Search for the cell housing the specified text and yield its (x, y) center coordinate. 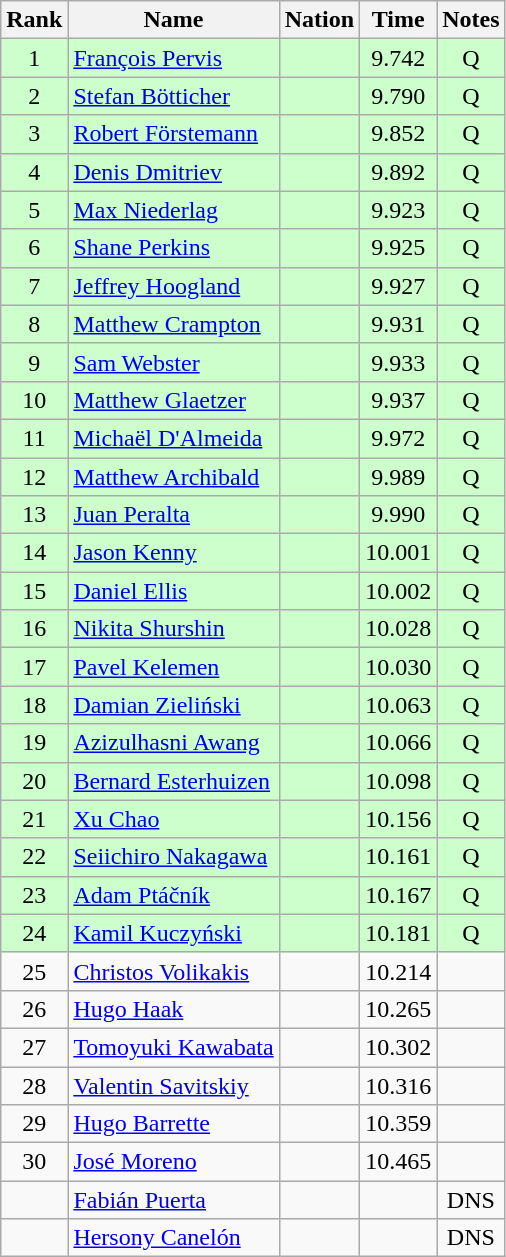
Max Niederlag (174, 210)
13 (34, 515)
10.316 (398, 1085)
9.925 (398, 248)
10.161 (398, 857)
15 (34, 591)
Azizulhasni Awang (174, 743)
José Moreno (174, 1162)
Stefan Bötticher (174, 96)
3 (34, 134)
9.990 (398, 515)
Time (398, 20)
Michaël D'Almeida (174, 438)
10.030 (398, 667)
10.214 (398, 971)
22 (34, 857)
10.002 (398, 591)
Jeffrey Hoogland (174, 286)
Denis Dmitriev (174, 172)
8 (34, 324)
Hugo Haak (174, 1009)
Fabián Puerta (174, 1200)
Tomoyuki Kawabata (174, 1047)
Adam Ptáčník (174, 895)
Shane Perkins (174, 248)
10 (34, 400)
10.028 (398, 629)
Christos Volikakis (174, 971)
1 (34, 58)
7 (34, 286)
10.167 (398, 895)
10.465 (398, 1162)
9.923 (398, 210)
11 (34, 438)
6 (34, 248)
10.156 (398, 819)
29 (34, 1124)
9.937 (398, 400)
26 (34, 1009)
Seiichiro Nakagawa (174, 857)
9.933 (398, 362)
Xu Chao (174, 819)
21 (34, 819)
Matthew Archibald (174, 477)
9.852 (398, 134)
2 (34, 96)
9.927 (398, 286)
10.265 (398, 1009)
Bernard Esterhuizen (174, 781)
9.892 (398, 172)
Matthew Crampton (174, 324)
9 (34, 362)
Kamil Kuczyński (174, 933)
30 (34, 1162)
Robert Förstemann (174, 134)
10.359 (398, 1124)
28 (34, 1085)
9.790 (398, 96)
Juan Peralta (174, 515)
5 (34, 210)
Hugo Barrette (174, 1124)
12 (34, 477)
Nikita Shurshin (174, 629)
10.063 (398, 705)
10.181 (398, 933)
Name (174, 20)
19 (34, 743)
9.742 (398, 58)
9.989 (398, 477)
Notes (471, 20)
20 (34, 781)
17 (34, 667)
Hersony Canelón (174, 1238)
27 (34, 1047)
Pavel Kelemen (174, 667)
10.302 (398, 1047)
Jason Kenny (174, 553)
16 (34, 629)
Sam Webster (174, 362)
Matthew Glaetzer (174, 400)
9.931 (398, 324)
23 (34, 895)
Nation (319, 20)
24 (34, 933)
25 (34, 971)
10.066 (398, 743)
10.001 (398, 553)
Rank (34, 20)
4 (34, 172)
9.972 (398, 438)
Damian Zieliński (174, 705)
14 (34, 553)
François Pervis (174, 58)
18 (34, 705)
Daniel Ellis (174, 591)
10.098 (398, 781)
Valentin Savitskiy (174, 1085)
